Detect which cell encompasses the target text, then output its (X, Y) center coordinate. 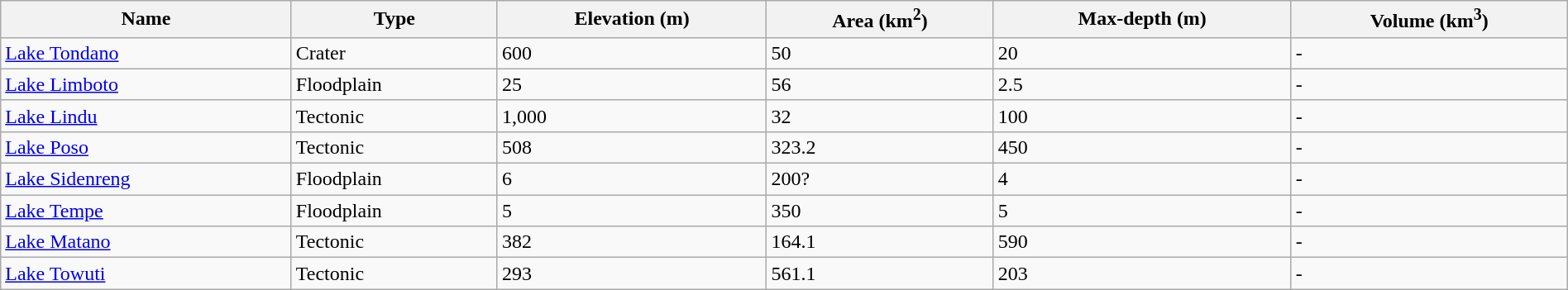
164.1 (880, 242)
56 (880, 84)
Crater (394, 53)
Lake Sidenreng (146, 179)
508 (632, 147)
Lake Matano (146, 242)
2.5 (1142, 84)
450 (1142, 147)
Lake Tempe (146, 211)
Area (km2) (880, 20)
323.2 (880, 147)
Lake Tondano (146, 53)
350 (880, 211)
293 (632, 273)
590 (1142, 242)
6 (632, 179)
Elevation (m) (632, 20)
Name (146, 20)
200? (880, 179)
25 (632, 84)
20 (1142, 53)
Lake Poso (146, 147)
50 (880, 53)
Max-depth (m) (1142, 20)
100 (1142, 116)
32 (880, 116)
1,000 (632, 116)
Type (394, 20)
382 (632, 242)
Volume (km3) (1429, 20)
Lake Towuti (146, 273)
Lake Lindu (146, 116)
Lake Limboto (146, 84)
561.1 (880, 273)
203 (1142, 273)
4 (1142, 179)
600 (632, 53)
